Locate the cell with the specified text and output its [X, Y] center coordinate. 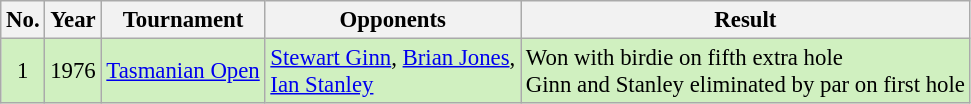
Opponents [392, 20]
No. [23, 20]
Year [73, 20]
Tasmanian Open [183, 72]
1 [23, 72]
Won with birdie on fifth extra holeGinn and Stanley eliminated by par on first hole [746, 72]
Stewart Ginn, Brian Jones, Ian Stanley [392, 72]
Tournament [183, 20]
Result [746, 20]
1976 [73, 72]
